Output the (x, y) coordinate of the center of the cell containing the given text.  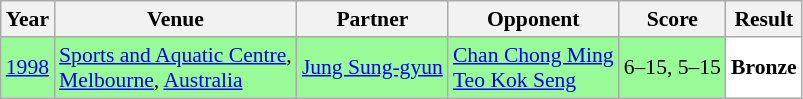
6–15, 5–15 (672, 68)
Opponent (534, 19)
Jung Sung-gyun (372, 68)
Chan Chong Ming Teo Kok Seng (534, 68)
Score (672, 19)
Venue (176, 19)
Sports and Aquatic Centre,Melbourne, Australia (176, 68)
Year (28, 19)
1998 (28, 68)
Partner (372, 19)
Bronze (764, 68)
Result (764, 19)
